Find where the given text appears and provide that cell's center as [x, y] coordinate. 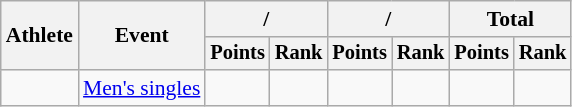
Athlete [40, 36]
Event [142, 36]
Men's singles [142, 88]
Total [510, 19]
